Find where the given text appears and provide that cell's center as [x, y] coordinate. 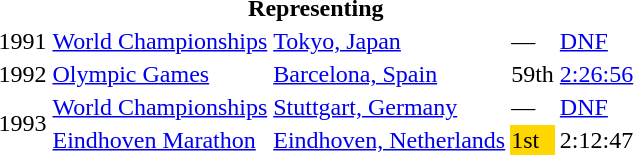
Barcelona, Spain [390, 74]
1st [533, 140]
Olympic Games [160, 74]
2:26:56 [596, 74]
Eindhoven, Netherlands [390, 140]
Eindhoven Marathon [160, 140]
2:12:47 [596, 140]
Tokyo, Japan [390, 41]
59th [533, 74]
Stuttgart, Germany [390, 107]
